Locate the cell with the specified text and output its [x, y] center coordinate. 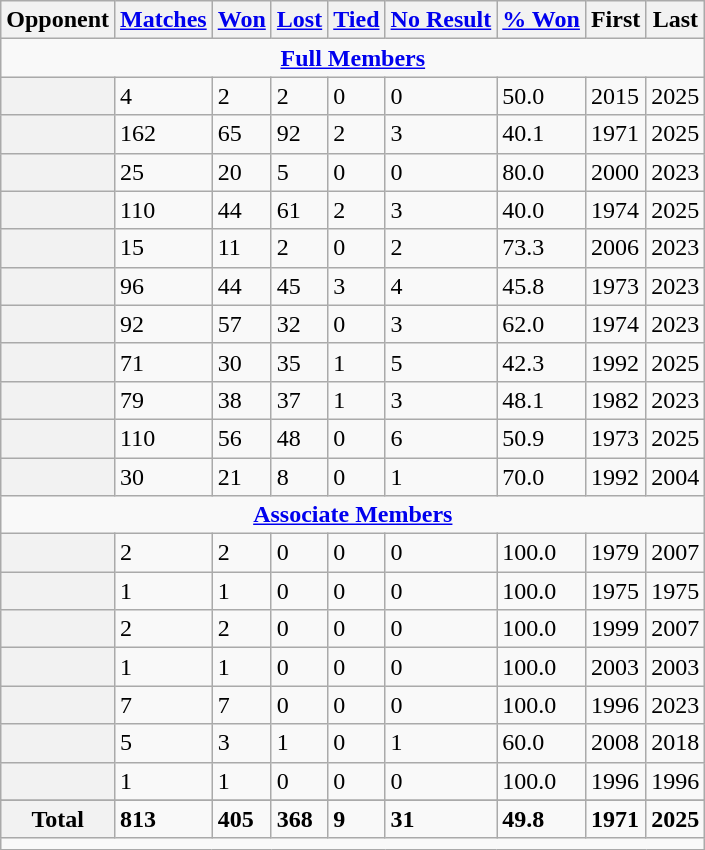
42.3 [542, 362]
62.0 [542, 324]
1982 [615, 400]
45.8 [542, 286]
368 [299, 819]
405 [242, 819]
6 [441, 438]
9 [356, 819]
49.8 [542, 819]
2015 [615, 96]
Total [58, 819]
Lost [299, 20]
15 [164, 248]
Won [242, 20]
2000 [615, 172]
11 [242, 248]
38 [242, 400]
20 [242, 172]
8 [299, 477]
Opponent [58, 20]
Last [676, 20]
1979 [615, 553]
61 [299, 210]
Full Members [353, 58]
Matches [164, 20]
25 [164, 172]
813 [164, 819]
32 [299, 324]
65 [242, 134]
First [615, 20]
No Result [441, 20]
50.0 [542, 96]
79 [164, 400]
37 [299, 400]
162 [164, 134]
60.0 [542, 743]
71 [164, 362]
40.1 [542, 134]
40.0 [542, 210]
45 [299, 286]
70.0 [542, 477]
35 [299, 362]
56 [242, 438]
73.3 [542, 248]
96 [164, 286]
2006 [615, 248]
Tied [356, 20]
80.0 [542, 172]
2018 [676, 743]
% Won [542, 20]
31 [441, 819]
57 [242, 324]
48.1 [542, 400]
2004 [676, 477]
50.9 [542, 438]
48 [299, 438]
21 [242, 477]
Associate Members [353, 515]
1999 [615, 629]
2008 [615, 743]
